Search for the cell housing the specified text and yield its [X, Y] center coordinate. 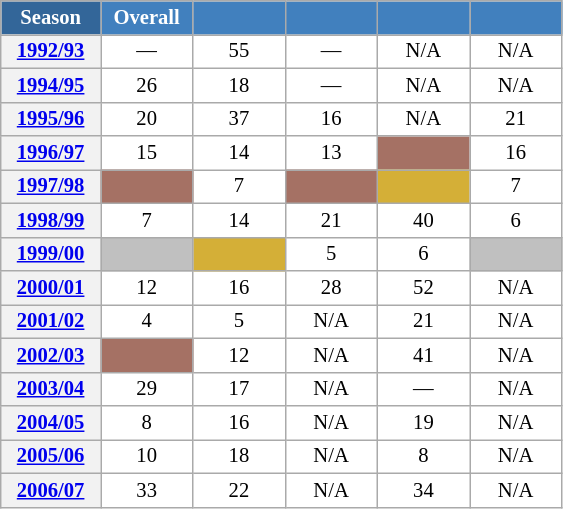
15 [146, 153]
37 [239, 119]
26 [146, 85]
1997/98 [51, 186]
1992/93 [51, 51]
2004/05 [51, 423]
13 [331, 153]
1998/99 [51, 220]
2003/04 [51, 389]
Overall [146, 17]
22 [239, 490]
41 [423, 355]
40 [423, 220]
1999/00 [51, 254]
17 [239, 389]
33 [146, 490]
2002/03 [51, 355]
20 [146, 119]
1995/96 [51, 119]
2000/01 [51, 287]
2005/06 [51, 456]
4 [146, 321]
10 [146, 456]
29 [146, 389]
28 [331, 287]
19 [423, 423]
34 [423, 490]
2001/02 [51, 321]
52 [423, 287]
55 [239, 51]
1994/95 [51, 85]
1996/97 [51, 153]
Season [51, 17]
2006/07 [51, 490]
